Pinpoint the cell where the given text exists, returning its [X, Y] midpoint coordinate. 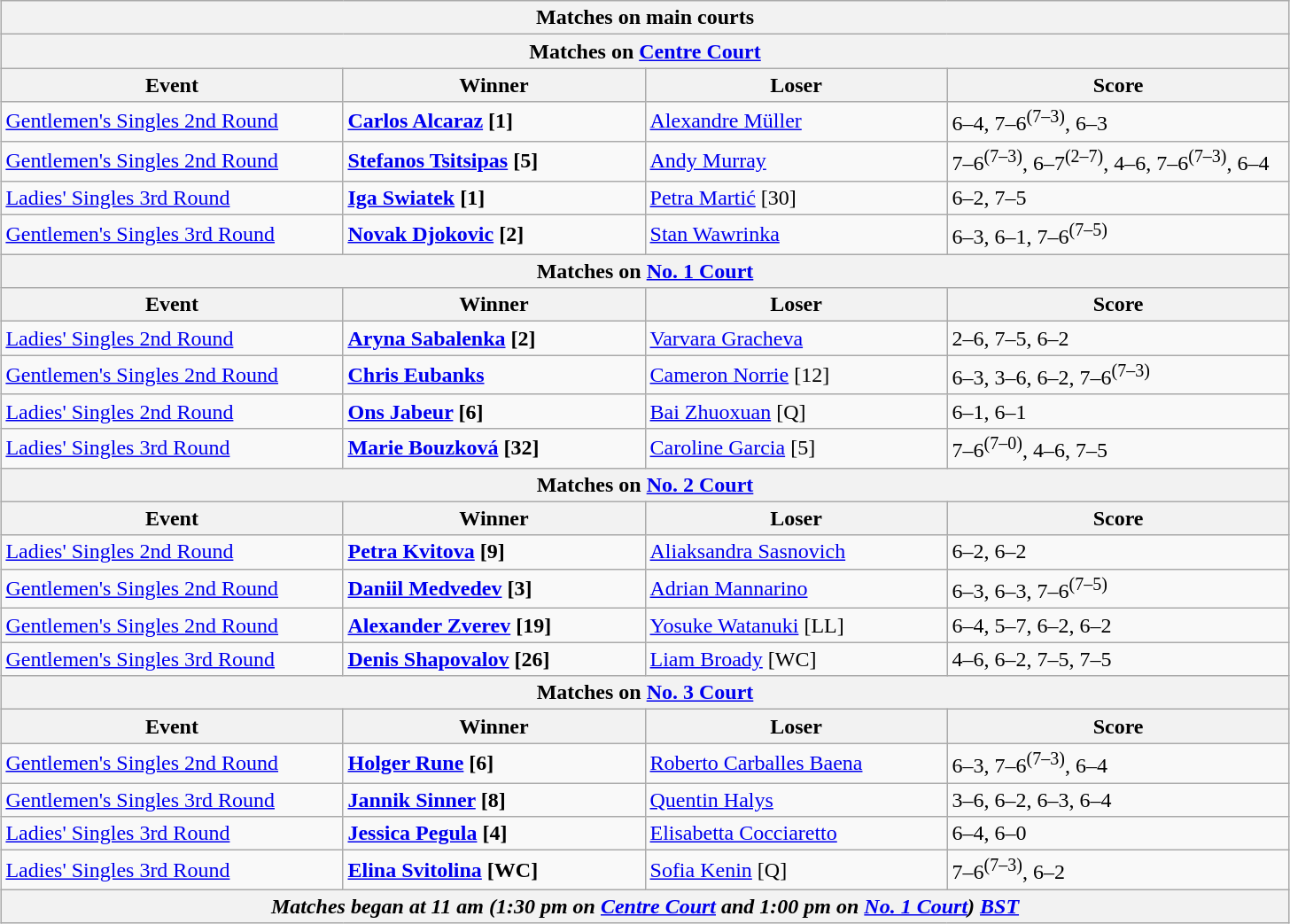
Caroline Garcia [5] [796, 448]
Elisabetta Cocciaretto [796, 834]
Matches on No. 2 Court [645, 485]
Roberto Carballes Baena [796, 764]
Aryna Sabalenka [2] [494, 338]
Adrian Mannarino [796, 588]
Holger Rune [6] [494, 764]
Stefanos Tsitsipas [5] [494, 161]
6–2, 6–2 [1118, 552]
Cameron Norrie [12] [796, 376]
Marie Bouzková [32] [494, 448]
Jannik Sinner [8] [494, 800]
Bai Zhuoxuan [Q] [796, 411]
Andy Murray [796, 161]
Novak Djokovic [2] [494, 234]
Carlos Alcaraz [1] [494, 122]
Alexander Zverev [19] [494, 625]
6–3, 7–6(7–3), 6–4 [1118, 764]
Ons Jabeur [6] [494, 411]
Denis Shapovalov [26] [494, 659]
Alexandre Müller [796, 122]
Liam Broady [WC] [796, 659]
3–6, 6–2, 6–3, 6–4 [1118, 800]
4–6, 6–2, 7–5, 7–5 [1118, 659]
Daniil Medvedev [3] [494, 588]
Matches began at 11 am (1:30 pm on Centre Court and 1:00 pm on No. 1 Court) BST [645, 906]
Yosuke Watanuki [LL] [796, 625]
7–6(7–3), 6–2 [1118, 870]
6–4, 5–7, 6–2, 6–2 [1118, 625]
Varvara Gracheva [796, 338]
6–3, 6–3, 7–6(7–5) [1118, 588]
Quentin Halys [796, 800]
Jessica Pegula [4] [494, 834]
Petra Martić [30] [796, 198]
6–4, 7–6(7–3), 6–3 [1118, 122]
Matches on main courts [645, 18]
6–3, 3–6, 6–2, 7–6(7–3) [1118, 376]
6–3, 6–1, 7–6(7–5) [1118, 234]
Chris Eubanks [494, 376]
6–2, 7–5 [1118, 198]
Stan Wawrinka [796, 234]
Iga Swiatek [1] [494, 198]
Aliaksandra Sasnovich [796, 552]
6–4, 6–0 [1118, 834]
Petra Kvitova [9] [494, 552]
Matches on No. 1 Court [645, 271]
7–6(7–0), 4–6, 7–5 [1118, 448]
Sofia Kenin [Q] [796, 870]
7–6(7–3), 6–7(2–7), 4–6, 7–6(7–3), 6–4 [1118, 161]
Matches on No. 3 Court [645, 693]
6–1, 6–1 [1118, 411]
Matches on Centre Court [645, 51]
Elina Svitolina [WC] [494, 870]
2–6, 7–5, 6–2 [1118, 338]
